From the cell containing the given text, extract its center point as [x, y] coordinate. 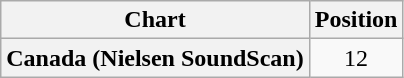
Position [356, 20]
12 [356, 58]
Canada (Nielsen SoundScan) [155, 58]
Chart [155, 20]
